Detect which cell encompasses the target text, then output its [X, Y] center coordinate. 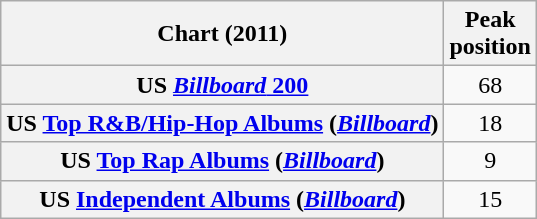
US Top R&B/Hip-Hop Albums (Billboard) [222, 123]
Chart (2011) [222, 34]
Peakposition [490, 34]
18 [490, 123]
9 [490, 161]
US Top Rap Albums (Billboard) [222, 161]
68 [490, 85]
15 [490, 199]
US Independent Albums (Billboard) [222, 199]
US Billboard 200 [222, 85]
